Pinpoint the cell where the given text exists, returning its (x, y) midpoint coordinate. 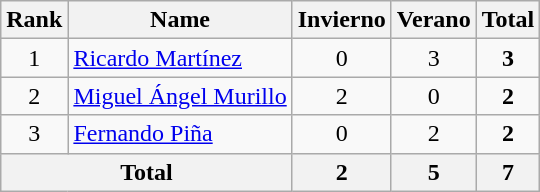
5 (434, 172)
Verano (434, 20)
Invierno (342, 20)
7 (508, 172)
Name (180, 20)
Ricardo Martínez (180, 58)
Fernando Piña (180, 134)
Miguel Ángel Murillo (180, 96)
Rank (34, 20)
1 (34, 58)
